Determine the [X, Y] coordinate at the center of the cell enclosing the given text.  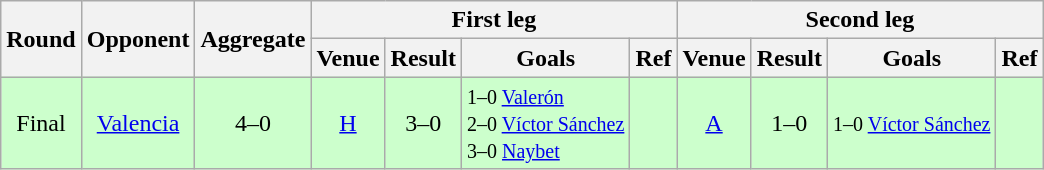
4–0 [253, 123]
1–0 Valerón2–0 Víctor Sánchez3–0 Naybet [545, 123]
First leg [494, 20]
Aggregate [253, 39]
A [714, 123]
Final [41, 123]
3–0 [423, 123]
Valencia [138, 123]
1–0 Víctor Sánchez [912, 123]
Round [41, 39]
Second leg [860, 20]
H [348, 123]
Opponent [138, 39]
1–0 [789, 123]
